Extract the (X, Y) coordinate from the center of the cell holding the provided text.  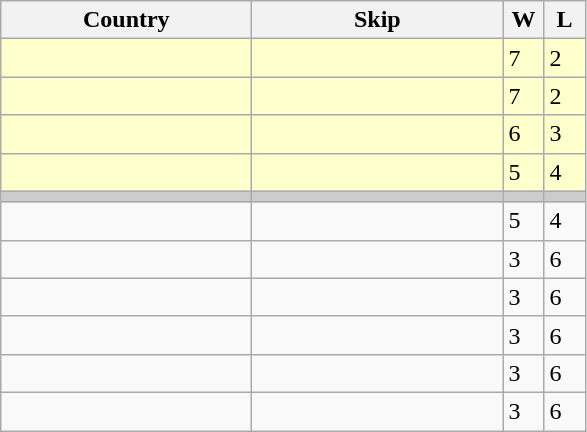
L (564, 20)
Skip (378, 20)
Country (126, 20)
W (524, 20)
